Detect which cell encompasses the target text, then output its [X, Y] center coordinate. 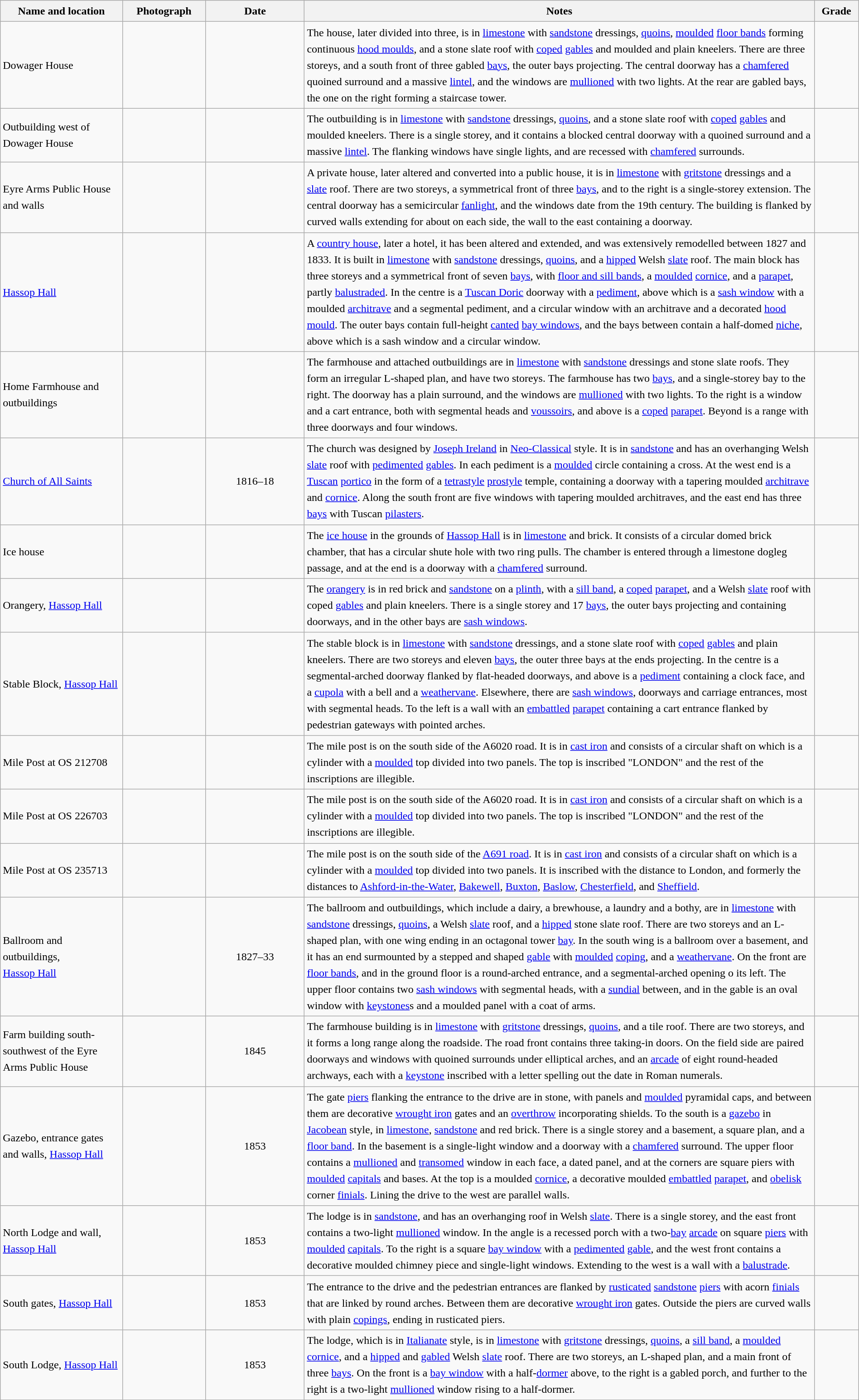
Hassop Hall [62, 292]
South gates, Hassop Hall [62, 1303]
Home Farmhouse and outbuildings [62, 395]
Dowager House [62, 65]
Eyre Arms Public House and walls [62, 197]
1816–18 [255, 481]
Grade [836, 11]
Date [255, 11]
North Lodge and wall,Hassop Hall [62, 1241]
Mile Post at OS 235713 [62, 871]
Ice house [62, 552]
Stable Block, Hassop Hall [62, 684]
South Lodge, Hassop Hall [62, 1365]
Church of All Saints [62, 481]
1845 [255, 1052]
Photograph [164, 11]
Notes [559, 11]
Mile Post at OS 226703 [62, 816]
Ballroom and outbuildings,Hassop Hall [62, 957]
Gazebo, entrance gates and walls, Hassop Hall [62, 1146]
1827–33 [255, 957]
Orangery, Hassop Hall [62, 605]
Name and location [62, 11]
Outbuilding west of Dowager House [62, 135]
Farm building south-southwest of the Eyre Arms Public House [62, 1052]
Mile Post at OS 212708 [62, 762]
